Provide the (X, Y) coordinate of the cell's center where the given text is located.  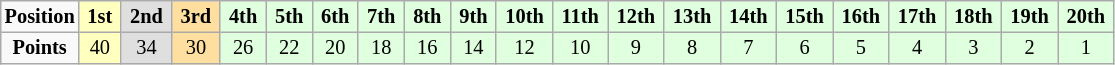
9 (636, 48)
9th (473, 17)
20th (1086, 17)
20 (335, 48)
34 (146, 48)
2nd (146, 17)
26 (243, 48)
7th (381, 17)
15th (805, 17)
1 (1086, 48)
16th (861, 17)
1st (100, 17)
7 (748, 48)
16 (427, 48)
4th (243, 17)
11th (580, 17)
30 (196, 48)
10th (524, 17)
18th (973, 17)
18 (381, 48)
12 (524, 48)
4 (917, 48)
17th (917, 17)
12th (636, 17)
14th (748, 17)
5th (289, 17)
14 (473, 48)
13th (692, 17)
6th (335, 17)
3rd (196, 17)
2 (1030, 48)
5 (861, 48)
40 (100, 48)
6 (805, 48)
8 (692, 48)
3 (973, 48)
Points (40, 48)
10 (580, 48)
Position (40, 17)
19th (1030, 17)
22 (289, 48)
8th (427, 17)
